From the cell containing the given text, extract its center point as (x, y) coordinate. 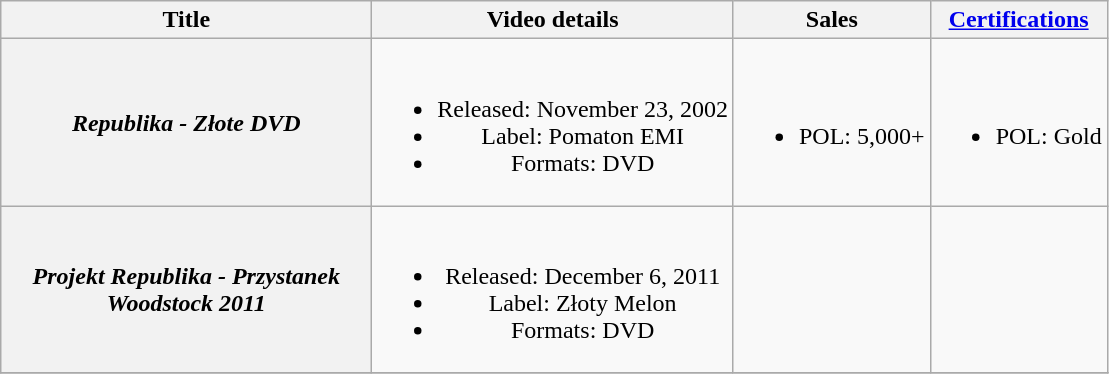
Certifications (1018, 20)
Republika - Złote DVD (186, 122)
Title (186, 20)
POL: 5,000+ (832, 122)
Sales (832, 20)
Released: December 6, 2011Label: Złoty MelonFormats: DVD (553, 290)
Projekt Republika - Przystanek Woodstock 2011 (186, 290)
Released: November 23, 2002Label: Pomaton EMIFormats: DVD (553, 122)
Video details (553, 20)
POL: Gold (1018, 122)
